Capture the cell that displays the provided text and extract its (X, Y) central coordinate. 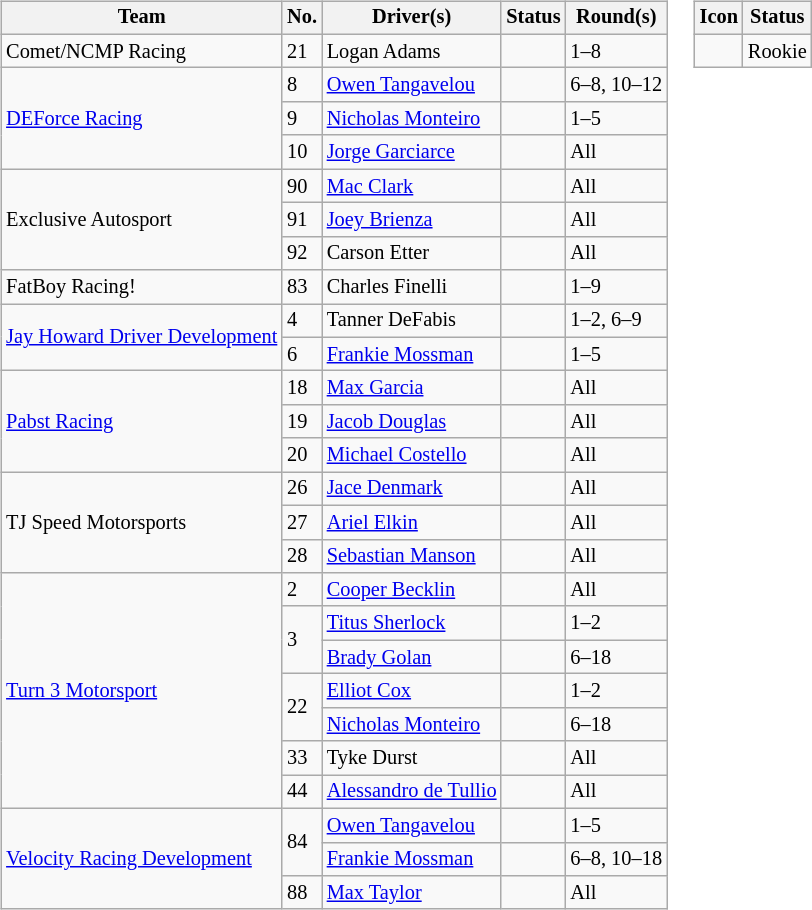
92 (302, 253)
3 (302, 640)
6 (302, 354)
Titus Sherlock (412, 623)
90 (302, 186)
TJ Speed Motorsports (142, 522)
21 (302, 51)
33 (302, 758)
Tanner DeFabis (412, 321)
Brady Golan (412, 657)
Max Taylor (412, 893)
Icon (719, 18)
9 (302, 119)
Rookie (778, 51)
18 (302, 388)
10 (302, 152)
4 (302, 321)
Comet/NCMP Racing (142, 51)
44 (302, 792)
28 (302, 556)
Cooper Becklin (412, 590)
84 (302, 842)
Velocity Racing Development (142, 858)
20 (302, 455)
Ariel Elkin (412, 522)
Turn 3 Motorsport (142, 691)
Driver(s) (412, 18)
Elliot Cox (412, 691)
1–8 (616, 51)
83 (302, 287)
Joey Brienza (412, 220)
Team (142, 18)
Exclusive Autosport (142, 220)
Jace Denmark (412, 489)
Logan Adams (412, 51)
27 (302, 522)
Tyke Durst (412, 758)
Charles Finelli (412, 287)
Alessandro de Tullio (412, 792)
Jorge Garciarce (412, 152)
6–8, 10–18 (616, 859)
1–9 (616, 287)
8 (302, 85)
Michael Costello (412, 455)
Max Garcia (412, 388)
FatBoy Racing! (142, 287)
Carson Etter (412, 253)
19 (302, 422)
Jacob Douglas (412, 422)
88 (302, 893)
22 (302, 708)
DEForce Racing (142, 118)
2 (302, 590)
91 (302, 220)
26 (302, 489)
Mac Clark (412, 186)
Round(s) (616, 18)
No. (302, 18)
Jay Howard Driver Development (142, 338)
1–2, 6–9 (616, 321)
Sebastian Manson (412, 556)
Pabst Racing (142, 422)
6–8, 10–12 (616, 85)
